Search for the cell housing the specified text and yield its (x, y) center coordinate. 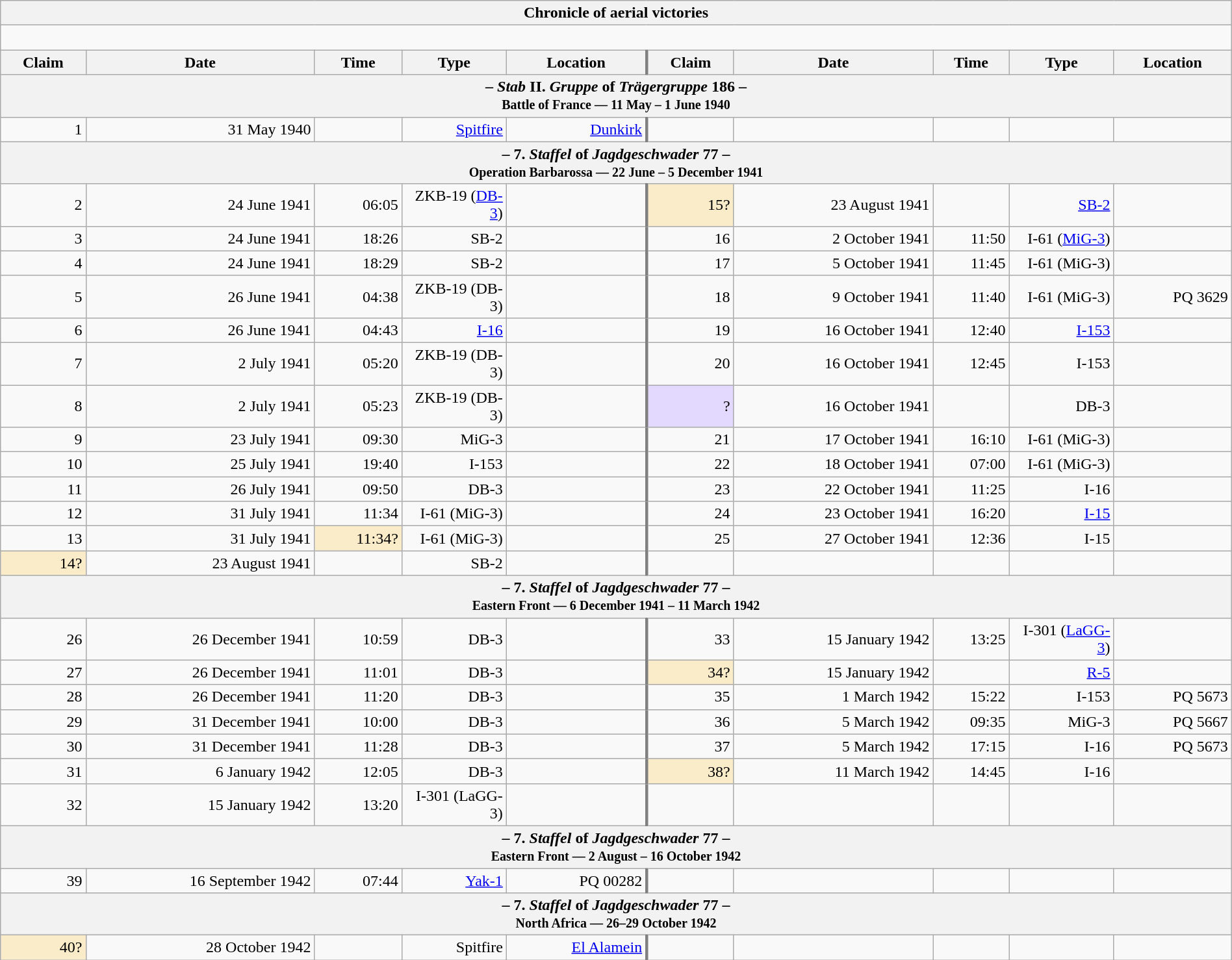
17:15 (971, 746)
38? (690, 771)
17 October 1941 (833, 440)
09:50 (358, 489)
31 (43, 771)
15? (690, 205)
11:40 (971, 296)
11 (43, 489)
16:10 (971, 440)
37 (690, 746)
19 (690, 330)
– Stab II. Gruppe of Trägergruppe 186 –Battle of France — 11 May – 1 June 1940 (616, 96)
R-5 (1062, 672)
34? (690, 672)
35 (690, 697)
23 (690, 489)
11:34? (358, 538)
11:34 (358, 514)
8 (43, 405)
27 (43, 672)
16 (690, 238)
06:05 (358, 205)
04:38 (358, 296)
9 (43, 440)
18:29 (358, 263)
33 (690, 639)
PQ 5667 (1172, 722)
26 (43, 639)
25 July 1941 (200, 464)
3 (43, 238)
11 March 1942 (833, 771)
12:05 (358, 771)
05:23 (358, 405)
1 (43, 129)
2 October 1941 (833, 238)
10 (43, 464)
11:25 (971, 489)
– 7. Staffel of Jagdgeschwader 77 –Operation Barbarossa — 22 June – 5 December 1941 (616, 162)
11:45 (971, 263)
28 October 1942 (200, 948)
El Alamein (576, 948)
2 (43, 205)
28 (43, 697)
09:30 (358, 440)
12:36 (971, 538)
6 January 1942 (200, 771)
– 7. Staffel of Jagdgeschwader 77 –North Africa — 26–29 October 1942 (616, 915)
18 October 1941 (833, 464)
22 October 1941 (833, 489)
PQ 00282 (576, 880)
29 (43, 722)
07:00 (971, 464)
32 (43, 804)
26 July 1941 (200, 489)
36 (690, 722)
40? (43, 948)
PQ 3629 (1172, 296)
– 7. Staffel of Jagdgeschwader 77 –Eastern Front — 6 December 1941 – 11 March 1942 (616, 596)
? (690, 405)
11:50 (971, 238)
09:35 (971, 722)
12 (43, 514)
5 October 1941 (833, 263)
20 (690, 364)
23 July 1941 (200, 440)
Yak-1 (454, 880)
10:00 (358, 722)
39 (43, 880)
07:44 (358, 880)
Dunkirk (576, 129)
6 (43, 330)
– 7. Staffel of Jagdgeschwader 77 –Eastern Front — 2 August – 16 October 1942 (616, 847)
24 (690, 514)
18 (690, 296)
11:28 (358, 746)
15:22 (971, 697)
25 (690, 538)
30 (43, 746)
13:20 (358, 804)
12:45 (971, 364)
18:26 (358, 238)
Chronicle of aerial victories (616, 13)
1 March 1942 (833, 697)
14? (43, 563)
4 (43, 263)
9 October 1941 (833, 296)
10:59 (358, 639)
13 (43, 538)
16:20 (971, 514)
7 (43, 364)
22 (690, 464)
05:20 (358, 364)
19:40 (358, 464)
23 October 1941 (833, 514)
11:01 (358, 672)
16 September 1942 (200, 880)
11:20 (358, 697)
31 May 1940 (200, 129)
5 (43, 296)
13:25 (971, 639)
12:40 (971, 330)
04:43 (358, 330)
27 October 1941 (833, 538)
21 (690, 440)
14:45 (971, 771)
17 (690, 263)
